Return the [x, y] coordinate for the center point of the cell that contains the specified text.  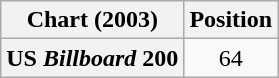
US Billboard 200 [92, 58]
Chart (2003) [92, 20]
Position [231, 20]
64 [231, 58]
